Capture the cell that displays the provided text and extract its [x, y] central coordinate. 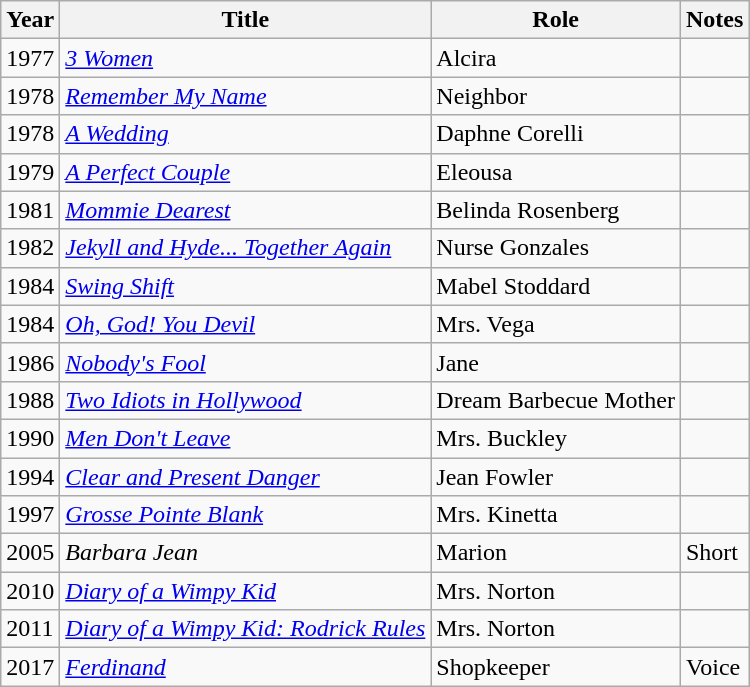
2010 [30, 591]
Barbara Jean [246, 553]
Eleousa [556, 172]
Shopkeeper [556, 667]
Diary of a Wimpy Kid: Rodrick Rules [246, 629]
Remember My Name [246, 96]
Mrs. Buckley [556, 438]
Jean Fowler [556, 477]
Voice [714, 667]
2017 [30, 667]
3 Women [246, 58]
1977 [30, 58]
1982 [30, 248]
1990 [30, 438]
Notes [714, 20]
Men Don't Leave [246, 438]
Jekyll and Hyde... Together Again [246, 248]
Nurse Gonzales [556, 248]
2005 [30, 553]
2011 [30, 629]
Daphne Corelli [556, 134]
1994 [30, 477]
Swing Shift [246, 286]
Nobody's Fool [246, 362]
1988 [30, 400]
Jane [556, 362]
Oh, God! You Devil [246, 324]
Ferdinand [246, 667]
1981 [30, 210]
Two Idiots in Hollywood [246, 400]
Diary of a Wimpy Kid [246, 591]
A Perfect Couple [246, 172]
Clear and Present Danger [246, 477]
Mrs. Vega [556, 324]
1997 [30, 515]
A Wedding [246, 134]
Grosse Pointe Blank [246, 515]
Title [246, 20]
Alcira [556, 58]
Year [30, 20]
Dream Barbecue Mother [556, 400]
1979 [30, 172]
Belinda Rosenberg [556, 210]
Marion [556, 553]
1986 [30, 362]
Mabel Stoddard [556, 286]
Neighbor [556, 96]
Mrs. Kinetta [556, 515]
Role [556, 20]
Short [714, 553]
Mommie Dearest [246, 210]
